Output the [X, Y] coordinate of the center of the cell containing the given text.  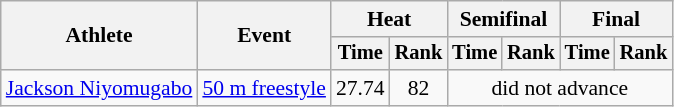
Heat [389, 19]
Jackson Niyomugabo [100, 88]
Final [616, 19]
did not advance [560, 88]
Athlete [100, 36]
82 [419, 88]
27.74 [360, 88]
Event [264, 36]
Semifinal [503, 19]
50 m freestyle [264, 88]
